Output the (x, y) coordinate of the center of the cell containing the given text.  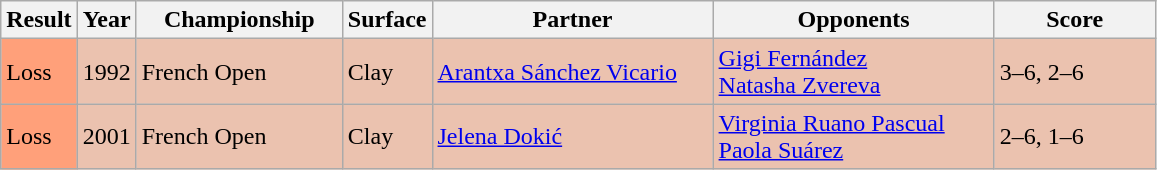
Result (39, 20)
Partner (572, 20)
Opponents (854, 20)
Virginia Ruano Pascual Paola Suárez (854, 136)
Arantxa Sánchez Vicario (572, 72)
Score (1074, 20)
Year (106, 20)
3–6, 2–6 (1074, 72)
Gigi Fernández Natasha Zvereva (854, 72)
Surface (387, 20)
Championship (239, 20)
2001 (106, 136)
1992 (106, 72)
Jelena Dokić (572, 136)
2–6, 1–6 (1074, 136)
